Pinpoint the cell where the given text exists, returning its (x, y) midpoint coordinate. 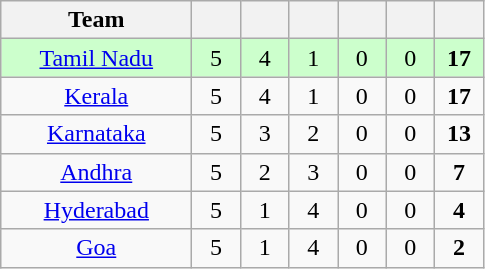
Team (96, 20)
Goa (96, 248)
Kerala (96, 96)
Andhra (96, 172)
13 (460, 134)
Hyderabad (96, 210)
7 (460, 172)
Karnataka (96, 134)
Tamil Nadu (96, 58)
